Output the (x, y) coordinate of the center of the cell containing the given text.  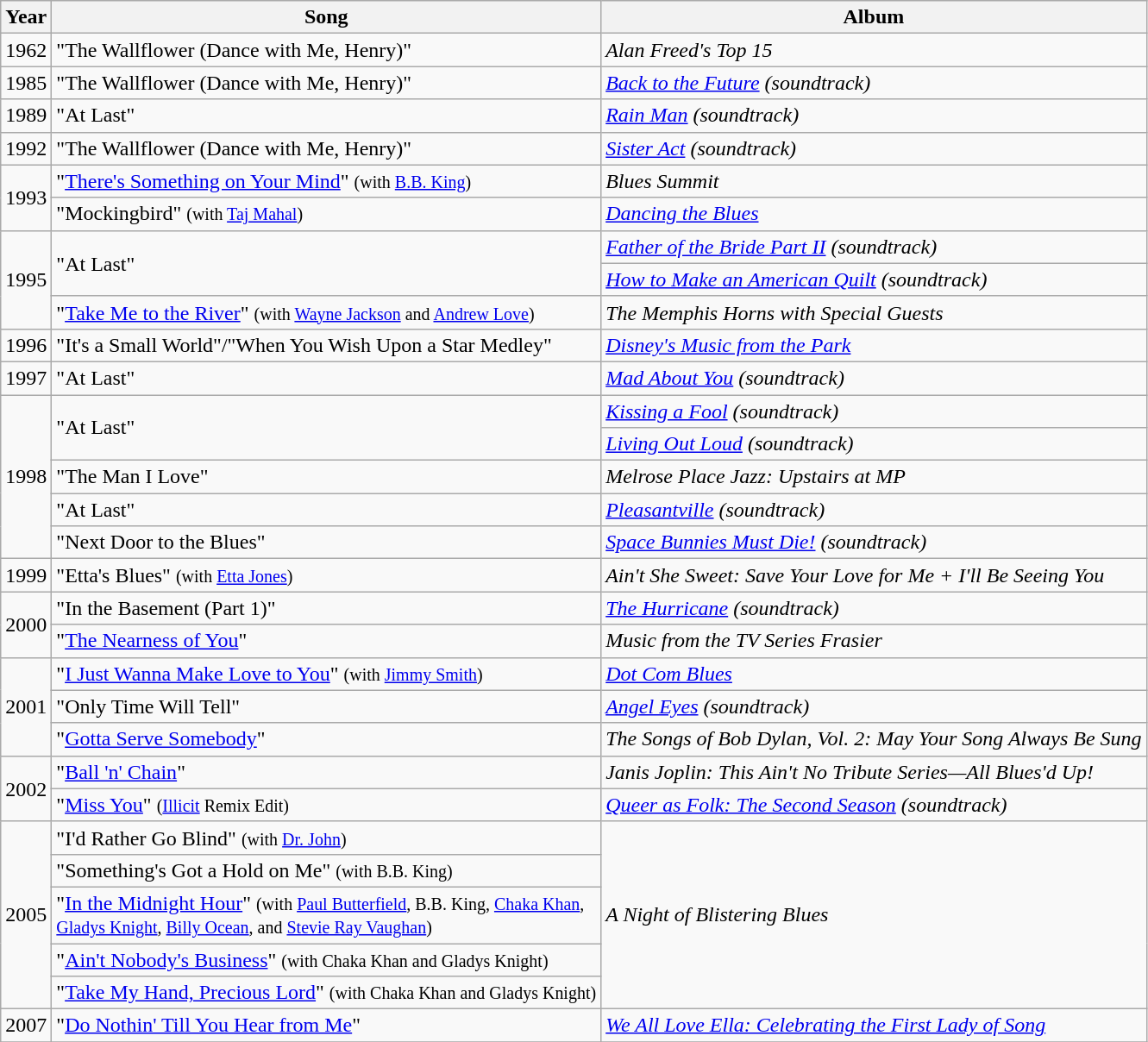
"Gotta Serve Somebody" (326, 739)
"Do Nothin' Till You Hear from Me" (326, 1026)
Living Out Loud (soundtrack) (874, 444)
The Hurricane (soundtrack) (874, 608)
How to Make an American Quilt (soundtrack) (874, 279)
Music from the TV Series Frasier (874, 641)
1997 (26, 378)
Father of the Bride Part II (soundtrack) (874, 247)
"Only Time Will Tell" (326, 706)
1989 (26, 116)
"Mockingbird" (with Taj Mahal) (326, 214)
1998 (26, 477)
"There's Something on Your Mind" (with B.B. King) (326, 181)
"Take My Hand, Precious Lord" (with Chaka Khan and Gladys Knight) (326, 993)
2001 (26, 706)
"Etta's Blues" (with Etta Jones) (326, 575)
The Memphis Horns with Special Guests (874, 312)
Album (874, 17)
Queer as Folk: The Second Season (soundtrack) (874, 805)
2000 (26, 625)
Rain Man (soundtrack) (874, 116)
"I'd Rather Go Blind" (with Dr. John) (326, 838)
"It's a Small World"/"When You Wish Upon a Star Medley" (326, 345)
"I Just Wanna Make Love to You" (with Jimmy Smith) (326, 674)
"The Man I Love" (326, 477)
Melrose Place Jazz: Upstairs at MP (874, 477)
Mad About You (soundtrack) (874, 378)
"Ball 'n' Chain" (326, 772)
1962 (26, 50)
Sister Act (soundtrack) (874, 148)
2005 (26, 914)
Dot Com Blues (874, 674)
1993 (26, 198)
Year (26, 17)
Space Bunnies Must Die! (soundtrack) (874, 543)
Ain't She Sweet: Save Your Love for Me + I'll Be Seeing You (874, 575)
1996 (26, 345)
Kissing a Fool (soundtrack) (874, 411)
1995 (26, 279)
"In the Basement (Part 1)" (326, 608)
"Something's Got a Hold on Me" (with B.B. King) (326, 870)
"The Nearness of You" (326, 641)
2007 (26, 1026)
"Take Me to the River" (with Wayne Jackson and Andrew Love) (326, 312)
1992 (26, 148)
Pleasantville (soundtrack) (874, 510)
"Ain't Nobody's Business" (with Chaka Khan and Gladys Knight) (326, 960)
Blues Summit (874, 181)
Janis Joplin: This Ain't No Tribute Series—All Blues'd Up! (874, 772)
Disney's Music from the Park (874, 345)
Song (326, 17)
"In the Midnight Hour" (with Paul Butterfield, B.B. King, Chaka Khan, Gladys Knight, Billy Ocean, and Stevie Ray Vaughan) (326, 914)
"Next Door to the Blues" (326, 543)
Alan Freed's Top 15 (874, 50)
Dancing the Blues (874, 214)
The Songs of Bob Dylan, Vol. 2: May Your Song Always Be Sung (874, 739)
2002 (26, 788)
A Night of Blistering Blues (874, 914)
1985 (26, 83)
1999 (26, 575)
"Miss You" (Illicit Remix Edit) (326, 805)
Angel Eyes (soundtrack) (874, 706)
We All Love Ella: Celebrating the First Lady of Song (874, 1026)
Back to the Future (soundtrack) (874, 83)
